Extract the (x, y) coordinate from the center of the cell holding the provided text.  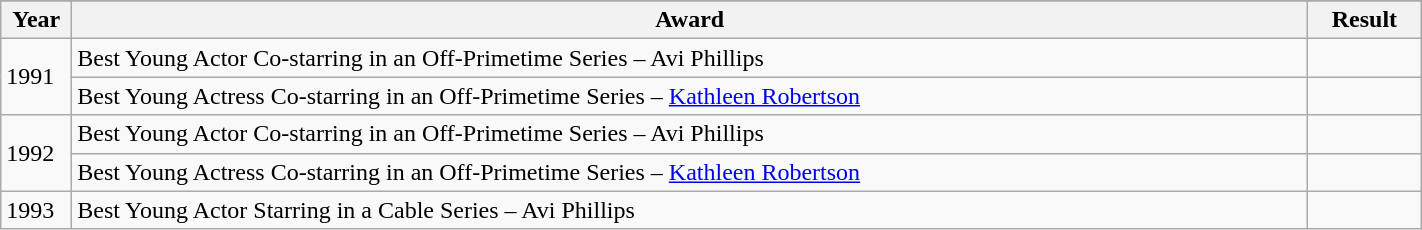
Result (1365, 20)
Year (36, 20)
Award (690, 20)
1992 (36, 153)
1991 (36, 77)
1993 (36, 210)
Best Young Actor Starring in a Cable Series – Avi Phillips (690, 210)
